For the text-containing cell, return its midpoint in [X, Y] coordinate format. 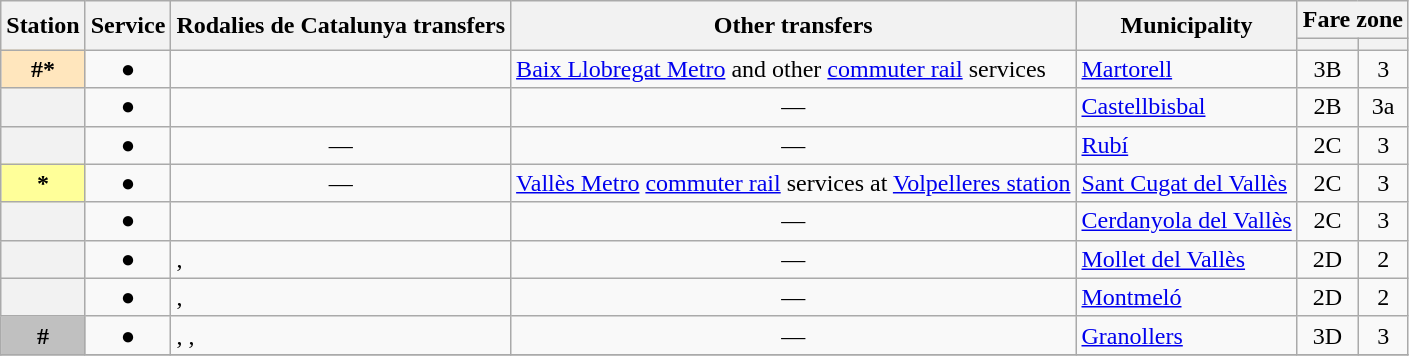
Fare zone [1352, 20]
#* [43, 69]
2B [1328, 107]
Vallès Metro commuter rail services at Volpelleres station [794, 183]
# [43, 335]
Montmeló [1186, 297]
Other transfers [794, 26]
Baix Llobregat Metro and other commuter rail services [794, 69]
Sant Cugat del Vallès [1186, 183]
Cerdanyola del Vallès [1186, 221]
Rubí [1186, 145]
* [43, 183]
Rodalies de Catalunya transfers [341, 26]
3a [1384, 107]
Castellbisbal [1186, 107]
Station [43, 26]
, , [341, 335]
3D [1328, 335]
3B [1328, 69]
Municipality [1186, 26]
Mollet del Vallès [1186, 259]
Service [128, 26]
Granollers [1186, 335]
Martorell [1186, 69]
